Return (x, y) of the center of cell containing provided text 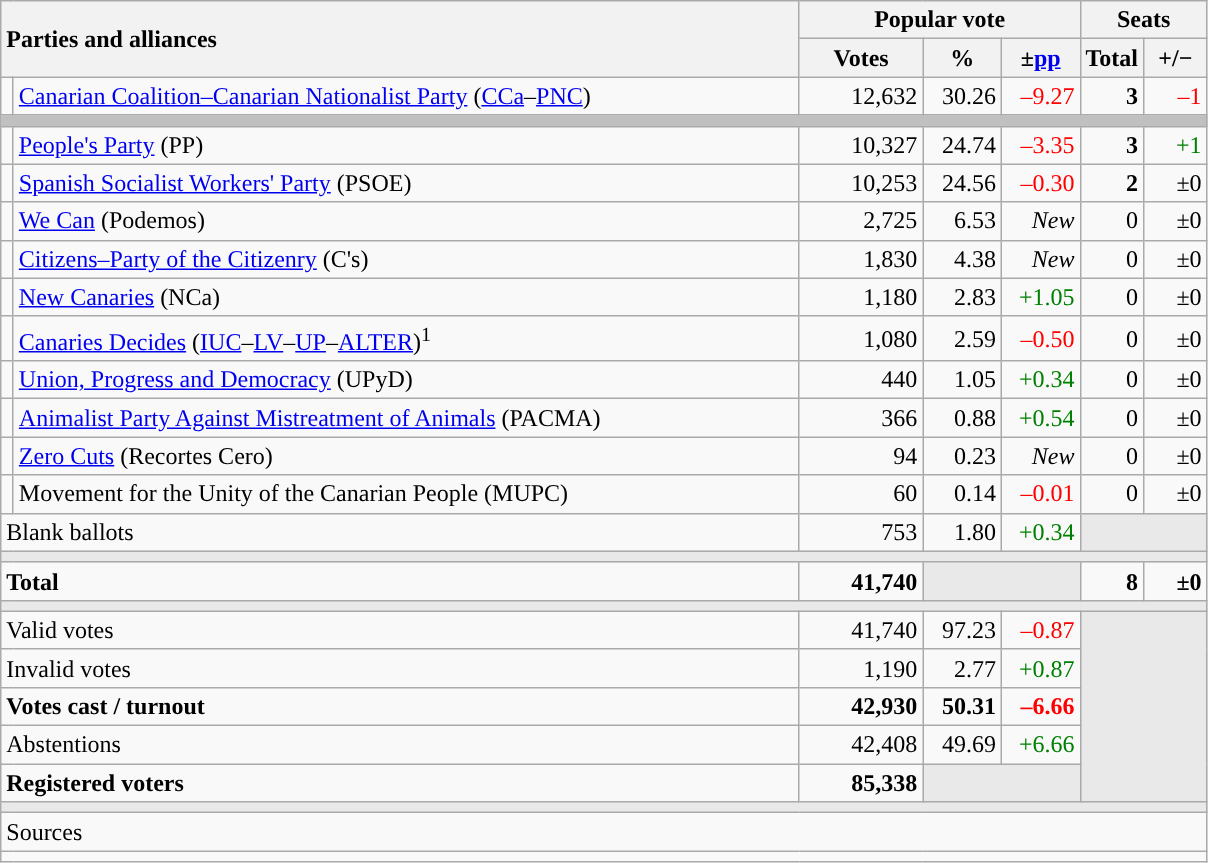
–3.35 (1040, 145)
Canaries Decides (IUC–LV–UP–ALTER)1 (406, 338)
Invalid votes (400, 668)
Movement for the Unity of the Canarian People (MUPC) (406, 494)
Sources (604, 832)
6.53 (962, 221)
–0.87 (1040, 630)
440 (861, 380)
We Can (Podemos) (406, 221)
Canarian Coalition–Canarian Nationalist Party (CCa–PNC) (406, 96)
2 (1112, 183)
8 (1112, 581)
% (962, 58)
1.80 (962, 532)
12,632 (861, 96)
+1 (1176, 145)
Citizens–Party of the Citizenry (C's) (406, 259)
60 (861, 494)
97.23 (962, 630)
50.31 (962, 706)
24.74 (962, 145)
85,338 (861, 783)
0.14 (962, 494)
0.88 (962, 418)
1,180 (861, 297)
4.38 (962, 259)
1,080 (861, 338)
Abstentions (400, 745)
–9.27 (1040, 96)
2.59 (962, 338)
1,830 (861, 259)
Spanish Socialist Workers' Party (PSOE) (406, 183)
+1.05 (1040, 297)
30.26 (962, 96)
Seats (1144, 20)
0.23 (962, 456)
366 (861, 418)
1,190 (861, 668)
10,327 (861, 145)
1.05 (962, 380)
New Canaries (NCa) (406, 297)
Zero Cuts (Recortes Cero) (406, 456)
Parties and alliances (400, 39)
24.56 (962, 183)
–1 (1176, 96)
+6.66 (1040, 745)
Popular vote (940, 20)
42,930 (861, 706)
Votes (861, 58)
+0.87 (1040, 668)
+/− (1176, 58)
42,408 (861, 745)
People's Party (PP) (406, 145)
Union, Progress and Democracy (UPyD) (406, 380)
94 (861, 456)
Valid votes (400, 630)
Registered voters (400, 783)
2,725 (861, 221)
Blank ballots (400, 532)
±pp (1040, 58)
753 (861, 532)
–0.50 (1040, 338)
10,253 (861, 183)
Votes cast / turnout (400, 706)
+0.54 (1040, 418)
49.69 (962, 745)
–0.30 (1040, 183)
Animalist Party Against Mistreatment of Animals (PACMA) (406, 418)
–0.01 (1040, 494)
2.83 (962, 297)
2.77 (962, 668)
–6.66 (1040, 706)
